Output the (x, y) coordinate of the center of the cell containing the given text.  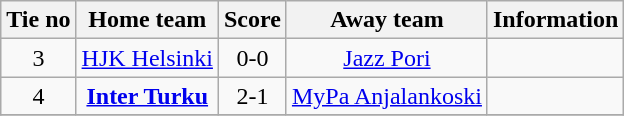
2-1 (252, 96)
MyPa Anjalankoski (386, 96)
HJK Helsinki (147, 58)
0-0 (252, 58)
Inter Turku (147, 96)
Information (555, 20)
Tie no (38, 20)
Home team (147, 20)
Score (252, 20)
Jazz Pori (386, 58)
Away team (386, 20)
3 (38, 58)
4 (38, 96)
